Scan for the cell matching the given text and deliver its (X, Y) coordinate at center. 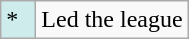
Led the league (112, 20)
* (18, 20)
